From the cell containing the given text, extract its center point as (x, y) coordinate. 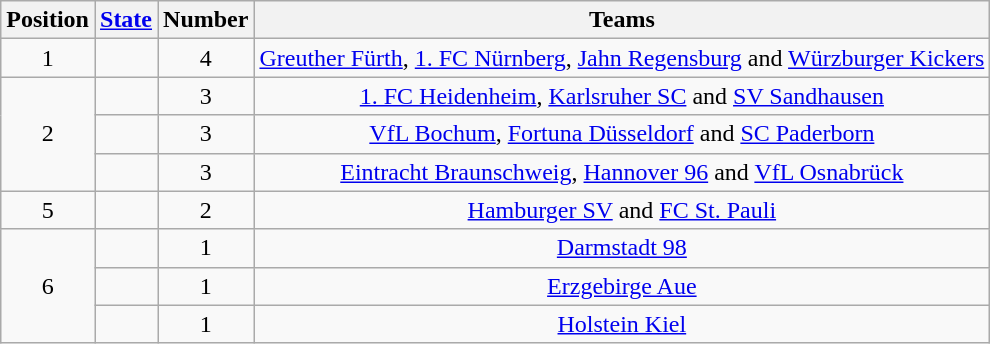
Number (206, 20)
VfL Bochum, Fortuna Düsseldorf and SC Paderborn (622, 134)
4 (206, 58)
Position (48, 20)
Darmstadt 98 (622, 248)
Holstein Kiel (622, 324)
State (126, 20)
Hamburger SV and FC St. Pauli (622, 210)
Erzgebirge Aue (622, 286)
1. FC Heidenheim, Karlsruher SC and SV Sandhausen (622, 96)
Teams (622, 20)
5 (48, 210)
Eintracht Braunschweig, Hannover 96 and VfL Osnabrück (622, 172)
6 (48, 286)
Greuther Fürth, 1. FC Nürnberg, Jahn Regensburg and Würzburger Kickers (622, 58)
